Provide the (x, y) coordinate of the cell's center where the given text is located.  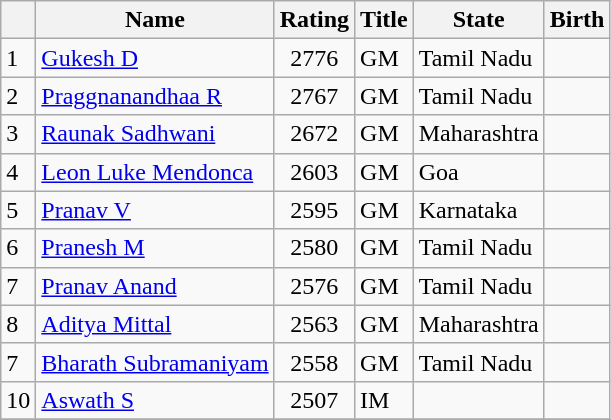
10 (18, 400)
State (478, 20)
Pranav V (155, 210)
8 (18, 324)
Pranav Anand (155, 286)
IM (384, 400)
Leon Luke Mendonca (155, 172)
2595 (314, 210)
2776 (314, 58)
Praggnanandhaa R (155, 96)
2507 (314, 400)
Gukesh D (155, 58)
2576 (314, 286)
3 (18, 134)
Bharath Subramaniyam (155, 362)
Raunak Sadhwani (155, 134)
Name (155, 20)
2558 (314, 362)
Pranesh M (155, 248)
2 (18, 96)
Aditya Mittal (155, 324)
2580 (314, 248)
Goa (478, 172)
2603 (314, 172)
Aswath S (155, 400)
2767 (314, 96)
Karnataka (478, 210)
1 (18, 58)
2563 (314, 324)
Birth (577, 20)
5 (18, 210)
4 (18, 172)
2672 (314, 134)
6 (18, 248)
Title (384, 20)
Rating (314, 20)
